Locate the cell with the specified text and output its (X, Y) center coordinate. 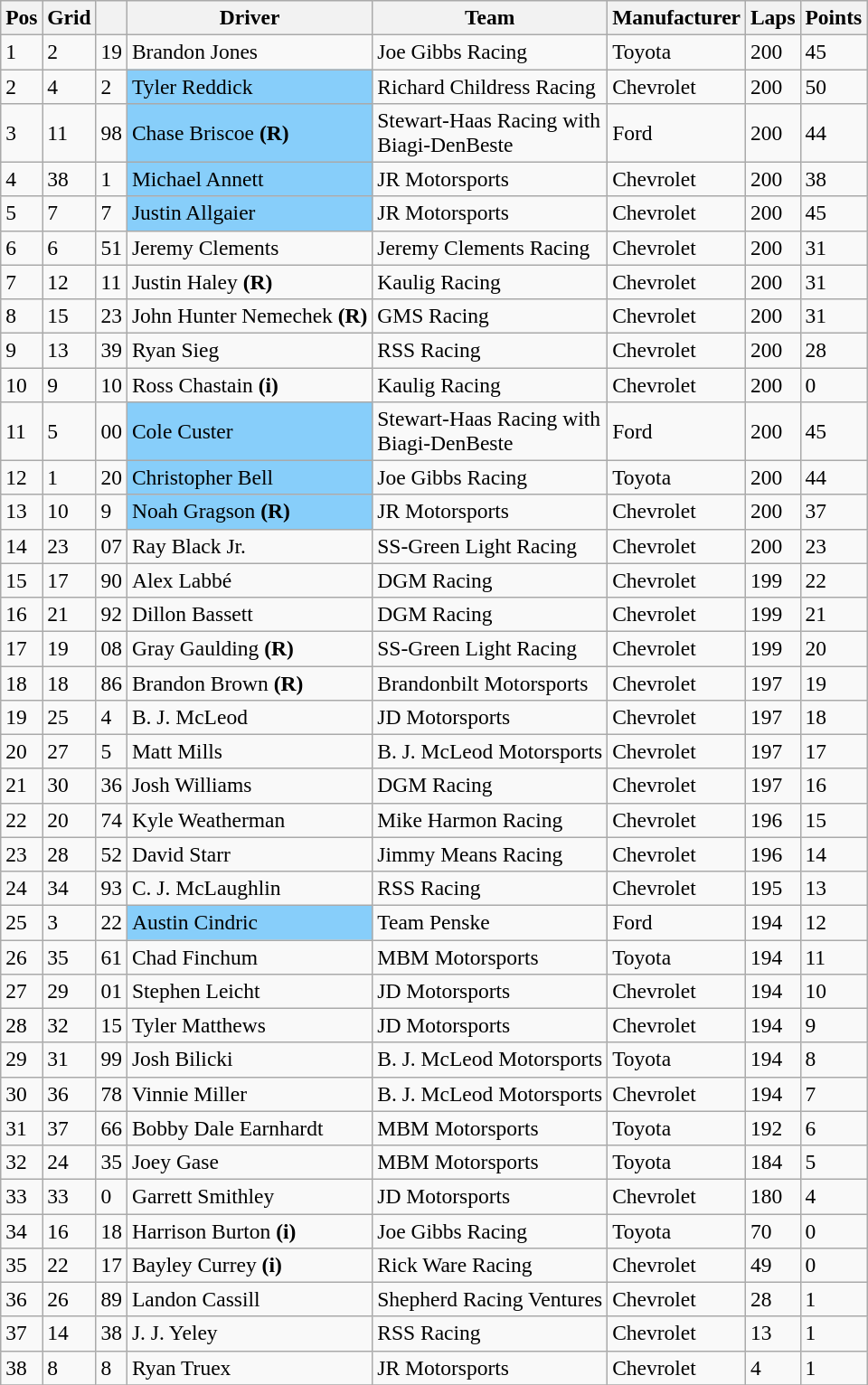
Manufacturer (676, 17)
Jeremy Clements (250, 248)
Kyle Weatherman (250, 820)
Vinnie Miller (250, 1094)
70 (772, 1230)
Bobby Dale Earnhardt (250, 1128)
Team Penske (490, 922)
Ross Chastain (i) (250, 384)
Mike Harmon Racing (490, 820)
Bayley Currey (i) (250, 1265)
Chase Briscoe (R) (250, 132)
Jimmy Means Racing (490, 854)
Brandon Brown (R) (250, 683)
86 (111, 683)
Dillon Bassett (250, 614)
99 (111, 1060)
Driver (250, 17)
Brandonbilt Motorsports (490, 683)
Points (834, 17)
Justin Allgaier (250, 213)
92 (111, 614)
Christopher Bell (250, 477)
Matt Mills (250, 751)
Pos (22, 17)
Team (490, 17)
Michael Annett (250, 179)
195 (772, 888)
66 (111, 1128)
C. J. McLaughlin (250, 888)
52 (111, 854)
98 (111, 132)
Harrison Burton (i) (250, 1230)
192 (772, 1128)
Ryan Sieg (250, 350)
180 (772, 1196)
B. J. McLeod (250, 717)
John Hunter Nemechek (R) (250, 316)
Jeremy Clements Racing (490, 248)
David Starr (250, 854)
GMS Racing (490, 316)
Joey Gase (250, 1162)
Tyler Reddick (250, 86)
J. J. Yeley (250, 1333)
Shepherd Racing Ventures (490, 1299)
78 (111, 1094)
Grid (69, 17)
50 (834, 86)
39 (111, 350)
Laps (772, 17)
Landon Cassill (250, 1299)
Brandon Jones (250, 52)
Chad Finchum (250, 956)
Rick Ware Racing (490, 1265)
Josh Bilicki (250, 1060)
Cole Custer (250, 430)
184 (772, 1162)
Justin Haley (R) (250, 282)
93 (111, 888)
90 (111, 580)
Garrett Smithley (250, 1196)
Noah Gragson (R) (250, 512)
Alex Labbé (250, 580)
Stephen Leicht (250, 991)
49 (772, 1265)
51 (111, 248)
Tyler Matthews (250, 1025)
74 (111, 820)
08 (111, 648)
00 (111, 430)
61 (111, 956)
89 (111, 1299)
Josh Williams (250, 786)
01 (111, 991)
07 (111, 546)
Richard Childress Racing (490, 86)
Ryan Truex (250, 1368)
Austin Cindric (250, 922)
Gray Gaulding (R) (250, 648)
Ray Black Jr. (250, 546)
